Return the [x, y] coordinate for the center point of the cell that contains the specified text.  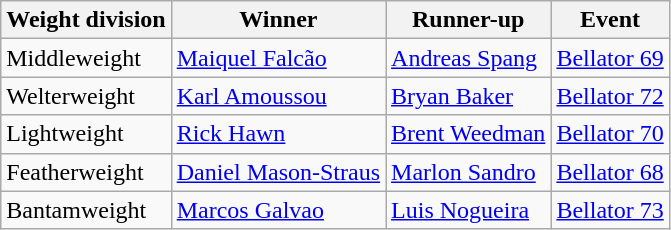
Bellator 68 [610, 172]
Winner [278, 20]
Runner-up [468, 20]
Andreas Spang [468, 58]
Luis Nogueira [468, 210]
Rick Hawn [278, 134]
Karl Amoussou [278, 96]
Bellator 73 [610, 210]
Event [610, 20]
Bryan Baker [468, 96]
Marlon Sandro [468, 172]
Brent Weedman [468, 134]
Bellator 69 [610, 58]
Maiquel Falcão [278, 58]
Welterweight [86, 96]
Weight division [86, 20]
Bellator 70 [610, 134]
Bantamweight [86, 210]
Bellator 72 [610, 96]
Featherweight [86, 172]
Lightweight [86, 134]
Middleweight [86, 58]
Marcos Galvao [278, 210]
Daniel Mason-Straus [278, 172]
